Scan for the cell matching the given text and deliver its (X, Y) coordinate at center. 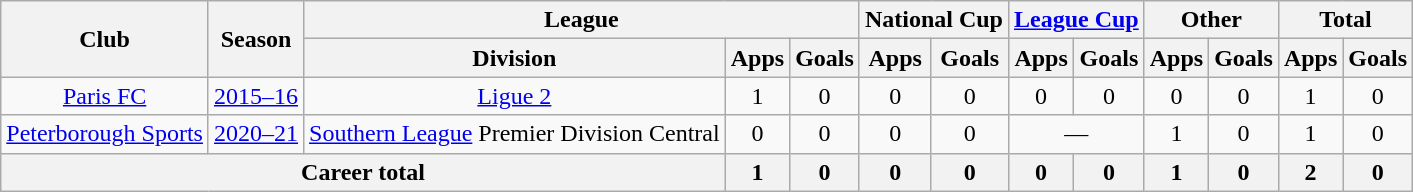
Season (256, 39)
2 (1310, 172)
Peterborough Sports (105, 134)
2020–21 (256, 134)
Paris FC (105, 96)
Ligue 2 (515, 96)
Club (105, 39)
— (1076, 134)
Total (1345, 20)
Southern League Premier Division Central (515, 134)
Other (1211, 20)
National Cup (934, 20)
League (582, 20)
Division (515, 58)
2015–16 (256, 96)
Career total (363, 172)
League Cup (1076, 20)
